For the text-containing cell, return its midpoint in [X, Y] coordinate format. 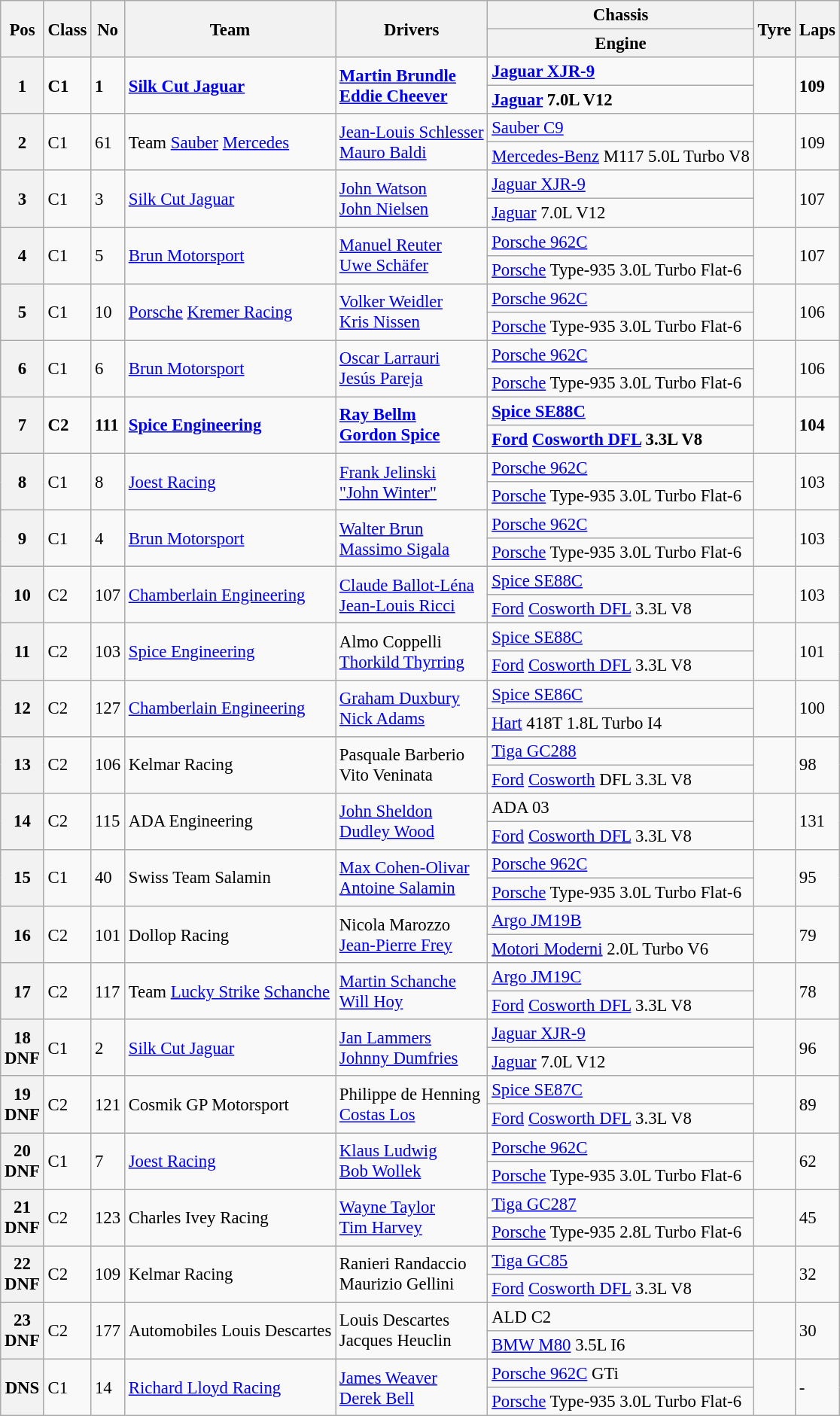
21DNF [23, 1218]
Swiss Team Salamin [230, 878]
78 [817, 991]
Motori Moderni 2.0L Turbo V6 [620, 949]
Team Lucky Strike Schanche [230, 991]
96 [817, 1048]
Team [230, 29]
John Sheldon Dudley Wood [412, 822]
30 [817, 1331]
Spice SE86C [620, 694]
Ray Bellm Gordon Spice [412, 425]
40 [108, 878]
- [817, 1387]
Oscar Larrauri Jesús Pareja [412, 369]
Pos [23, 29]
121 [108, 1105]
Claude Ballot-Léna Jean-Louis Ricci [412, 595]
117 [108, 991]
ADA 03 [620, 808]
15 [23, 878]
DNS [23, 1387]
100 [817, 708]
John Watson John Nielsen [412, 199]
18DNF [23, 1048]
Chassis [620, 15]
98 [817, 765]
11 [23, 652]
ADA Engineering [230, 822]
16 [23, 935]
ALD C2 [620, 1317]
62 [817, 1161]
Walter Brun Massimo Sigala [412, 539]
115 [108, 822]
Pasquale Barberio Vito Veninata [412, 765]
Jan Lammers Johnny Dumfries [412, 1048]
Nicola Marozzo Jean-Pierre Frey [412, 935]
Martin Brundle Eddie Cheever [412, 86]
22DNF [23, 1274]
Class [68, 29]
23DNF [23, 1331]
111 [108, 425]
Wayne Taylor Tim Harvey [412, 1218]
61 [108, 142]
123 [108, 1218]
Martin Schanche Will Hoy [412, 991]
Max Cohen-Olivar Antoine Salamin [412, 878]
James Weaver Derek Bell [412, 1387]
13 [23, 765]
Tiga GC85 [620, 1260]
12 [23, 708]
Team Sauber Mercedes [230, 142]
95 [817, 878]
19DNF [23, 1105]
Porsche 962C GTi [620, 1373]
20DNF [23, 1161]
Mercedes-Benz M117 5.0L Turbo V8 [620, 157]
Porsche Kremer Racing [230, 312]
Argo JM19B [620, 921]
104 [817, 425]
79 [817, 935]
Laps [817, 29]
32 [817, 1274]
Engine [620, 44]
Tyre [774, 29]
Manuel Reuter Uwe Schäfer [412, 256]
Drivers [412, 29]
Argo JM19C [620, 977]
Dollop Racing [230, 935]
177 [108, 1331]
127 [108, 708]
17 [23, 991]
Automobiles Louis Descartes [230, 1331]
Louis Descartes Jacques Heuclin [412, 1331]
Almo Coppelli Thorkild Thyrring [412, 652]
Charles Ivey Racing [230, 1218]
Porsche Type-935 2.8L Turbo Flat-6 [620, 1232]
Frank Jelinski "John Winter" [412, 482]
Volker Weidler Kris Nissen [412, 312]
Ranieri Randaccio Maurizio Gellini [412, 1274]
Richard Lloyd Racing [230, 1387]
Tiga GC288 [620, 751]
No [108, 29]
BMW M80 3.5L I6 [620, 1345]
Philippe de Henning Costas Los [412, 1105]
9 [23, 539]
Graham Duxbury Nick Adams [412, 708]
Jean-Louis Schlesser Mauro Baldi [412, 142]
45 [817, 1218]
Sauber C9 [620, 128]
Hart 418T 1.8L Turbo I4 [620, 723]
Cosmik GP Motorsport [230, 1105]
Klaus Ludwig Bob Wollek [412, 1161]
Tiga GC287 [620, 1204]
131 [817, 822]
Spice SE87C [620, 1091]
89 [817, 1105]
